Pinpoint the cell where the given text exists, returning its (X, Y) midpoint coordinate. 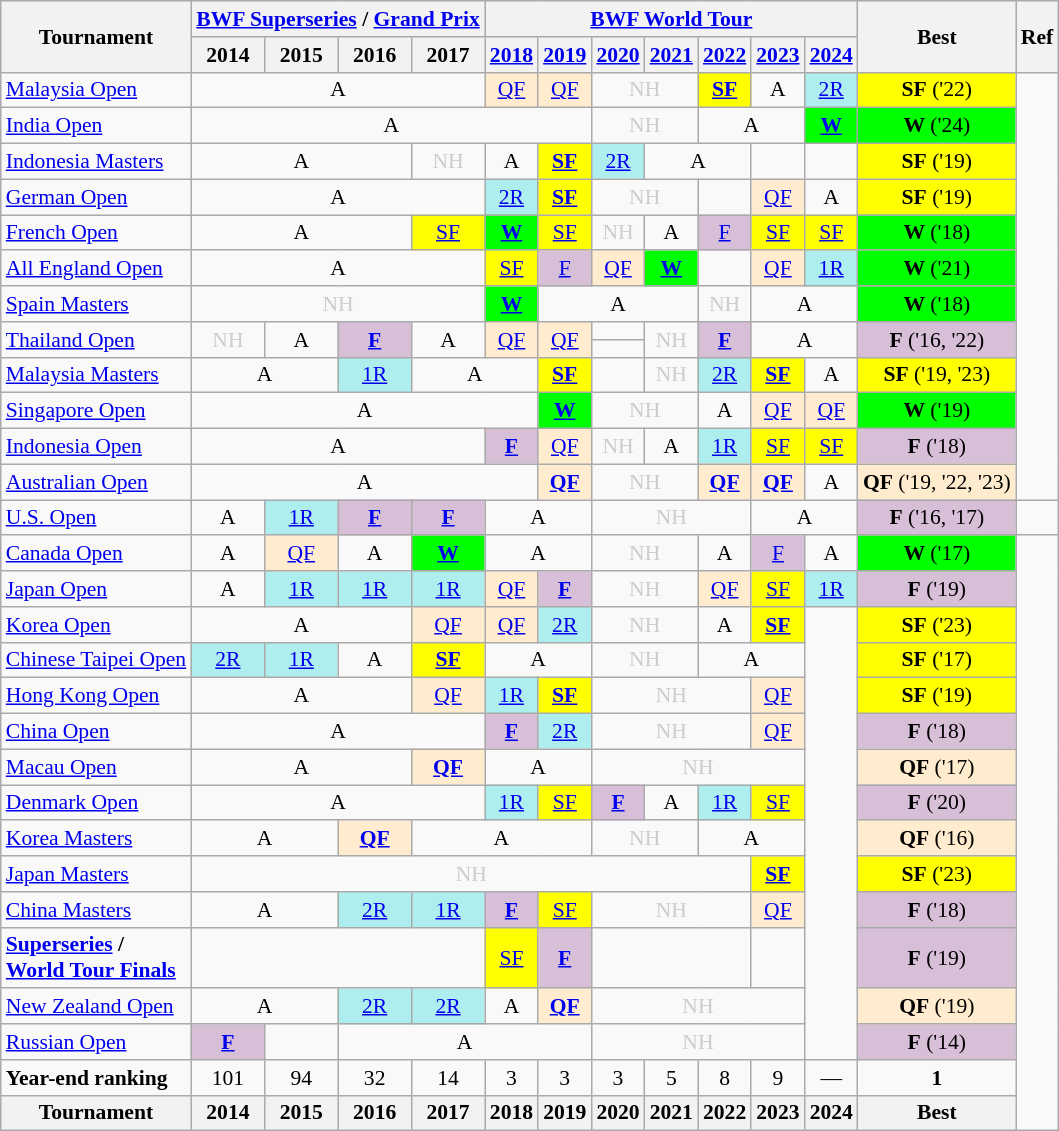
F ('16, '17) (937, 518)
Ref (1037, 36)
8 (724, 1078)
W ('24) (937, 126)
India Open (96, 126)
Hong Kong Open (96, 696)
Korea Masters (96, 839)
French Open (96, 233)
China Masters (96, 910)
Japan Masters (96, 874)
9 (778, 1078)
German Open (96, 197)
BWF Superseries / Grand Prix (338, 19)
Indonesia Open (96, 447)
All England Open (96, 269)
Spain Masters (96, 304)
Malaysia Masters (96, 375)
SF ('22) (937, 90)
Singapore Open (96, 411)
— (832, 1078)
101 (228, 1078)
94 (302, 1078)
W ('17) (937, 554)
5 (672, 1078)
1 (937, 1078)
SF ('19, '23) (937, 375)
Australian Open (96, 482)
W ('21) (937, 269)
W ('19) (937, 411)
New Zealand Open (96, 1007)
Malaysia Open (96, 90)
14 (448, 1078)
BWF World Tour (672, 19)
Thailand Open (96, 340)
Chinese Taipei Open (96, 660)
Macau Open (96, 767)
Russian Open (96, 1042)
Superseries / World Tour Finals (96, 958)
Denmark Open (96, 803)
32 (374, 1078)
Year-end ranking (96, 1078)
QF ('16) (937, 839)
F ('14) (937, 1042)
Korea Open (96, 625)
Indonesia Masters (96, 162)
Japan Open (96, 589)
U.S. Open (96, 518)
F ('20) (937, 803)
Canada Open (96, 554)
SF ('17) (937, 660)
QF ('19) (937, 1007)
QF ('17) (937, 767)
QF ('19, '22, '23) (937, 482)
China Open (96, 732)
F ('16, '22) (937, 340)
